Locate the cell with the specified text and output its (x, y) center coordinate. 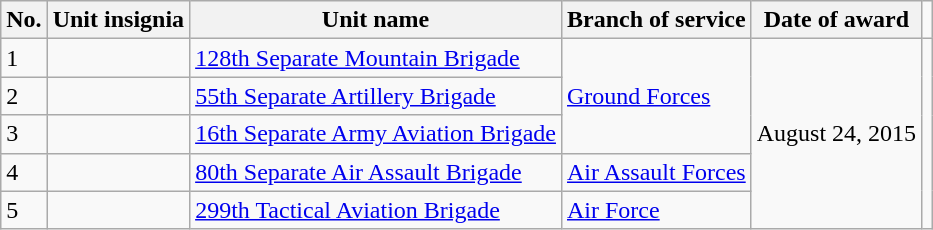
Air Force (656, 210)
Branch of service (656, 20)
Unit name (376, 20)
5 (24, 210)
80th Separate Air Assault Brigade (376, 172)
Date of award (836, 20)
2 (24, 96)
3 (24, 134)
August 24, 2015 (836, 134)
Ground Forces (656, 96)
55th Separate Artillery Brigade (376, 96)
No. (24, 20)
128th Separate Mountain Brigade (376, 58)
Air Assault Forces (656, 172)
16th Separate Army Aviation Brigade (376, 134)
1 (24, 58)
299th Tactical Aviation Brigade (376, 210)
Unit insignia (118, 20)
4 (24, 172)
